Output the [x, y] coordinate of the center of the cell containing the given text.  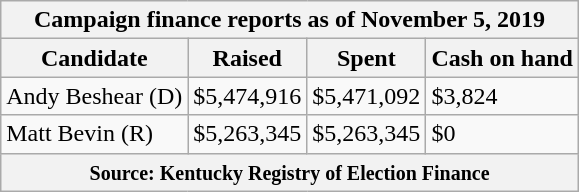
Cash on hand [502, 58]
Spent [366, 58]
$5,474,916 [248, 96]
Source: Kentucky Registry of Election Finance [290, 172]
Andy Beshear (D) [94, 96]
$0 [502, 134]
Raised [248, 58]
Candidate [94, 58]
$5,471,092 [366, 96]
Matt Bevin (R) [94, 134]
$3,824 [502, 96]
Campaign finance reports as of November 5, 2019 [290, 20]
